Output the (x, y) coordinate of the center of the cell containing the given text.  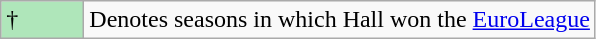
† (42, 20)
Denotes seasons in which Hall won the EuroLeague (340, 20)
